Capture the cell that displays the provided text and extract its (X, Y) central coordinate. 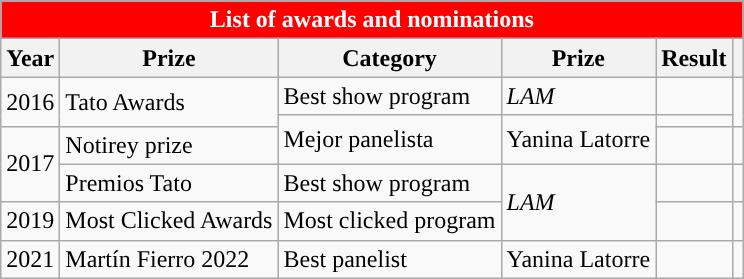
Result (694, 58)
List of awards and nominations (372, 20)
Most Clicked Awards (169, 221)
Most clicked program (390, 221)
Notirey prize (169, 145)
2017 (30, 164)
Premios Tato (169, 183)
Best panelist (390, 259)
Martín Fierro 2022 (169, 259)
Mejor panelista (390, 140)
2019 (30, 221)
2021 (30, 259)
2016 (30, 102)
Tato Awards (169, 102)
Year (30, 58)
Category (390, 58)
